Extract the [x, y] coordinate from the center of the cell holding the provided text.  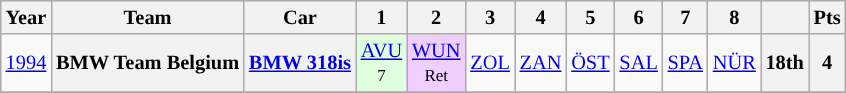
AVU7 [382, 63]
ÖST [590, 63]
6 [638, 17]
3 [490, 17]
2 [436, 17]
BMW 318is [300, 63]
WUNRet [436, 63]
ZAN [541, 63]
Car [300, 17]
1994 [26, 63]
Pts [828, 17]
8 [734, 17]
Year [26, 17]
ZOL [490, 63]
18th [785, 63]
1 [382, 17]
NÜR [734, 63]
5 [590, 17]
Team [148, 17]
7 [686, 17]
SAL [638, 63]
BMW Team Belgium [148, 63]
SPA [686, 63]
